Search for the cell housing the specified text and yield its [x, y] center coordinate. 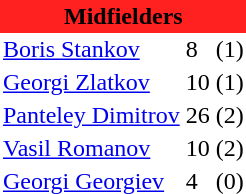
Georgi Zlatkov [92, 82]
Panteley Dimitrov [92, 116]
Vasil Romanov [92, 148]
26 [198, 116]
8 [198, 50]
Boris Stankov [92, 50]
